Pinpoint the cell where the given text exists, returning its (X, Y) midpoint coordinate. 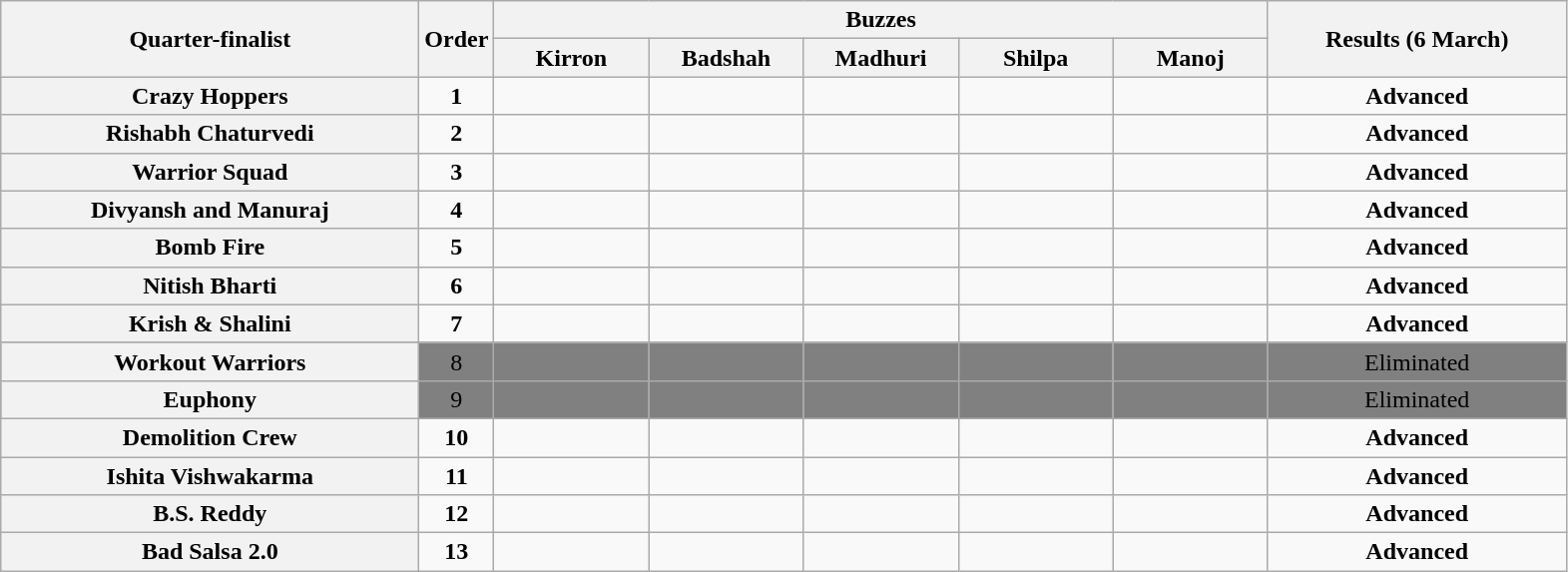
3 (457, 172)
Demolition Crew (210, 437)
5 (457, 248)
4 (457, 210)
1 (457, 96)
Badshah (727, 58)
6 (457, 286)
Euphony (210, 399)
Bad Salsa 2.0 (210, 552)
Bomb Fire (210, 248)
B.S. Reddy (210, 514)
11 (457, 476)
Nitish Bharti (210, 286)
7 (457, 323)
Buzzes (880, 20)
Krish & Shalini (210, 323)
Order (457, 39)
9 (457, 399)
12 (457, 514)
Warrior Squad (210, 172)
2 (457, 134)
Rishabh Chaturvedi (210, 134)
Ishita Vishwakarma (210, 476)
Workout Warriors (210, 361)
Crazy Hoppers (210, 96)
Quarter-finalist (210, 39)
Manoj (1190, 58)
Madhuri (880, 58)
10 (457, 437)
Shilpa (1036, 58)
Divyansh and Manuraj (210, 210)
13 (457, 552)
Results (6 March) (1417, 39)
8 (457, 361)
Kirron (571, 58)
